Determine the (x, y) coordinate at the center of the cell enclosing the given text.  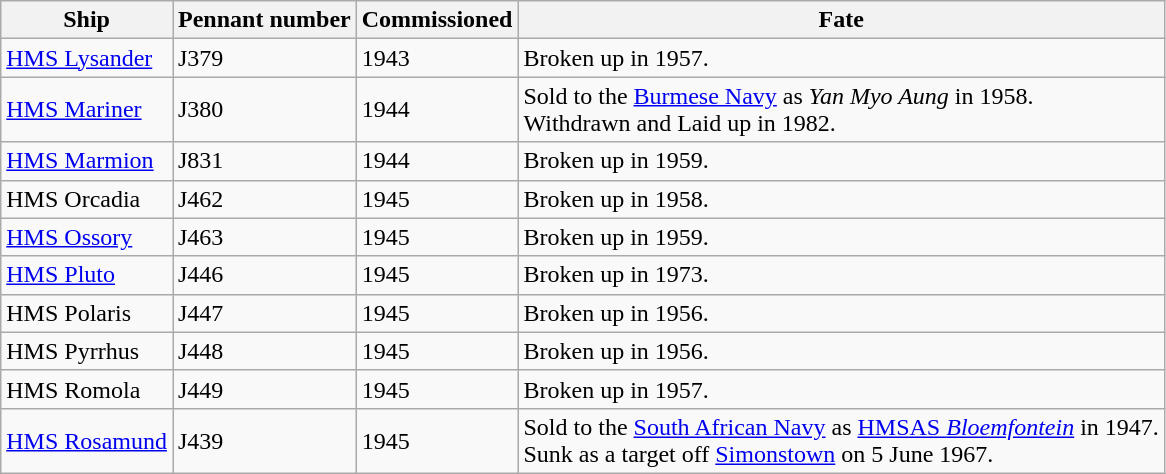
Sold to the South African Navy as HMSAS Bloemfontein in 1947.Sunk as a target off Simonstown on 5 June 1967. (841, 440)
Broken up in 1973. (841, 275)
HMS Lysander (87, 58)
J463 (264, 237)
HMS Romola (87, 389)
Commissioned (437, 20)
HMS Polaris (87, 313)
Sold to the Burmese Navy as Yan Myo Aung in 1958.Withdrawn and Laid up in 1982. (841, 110)
J446 (264, 275)
HMS Rosamund (87, 440)
J380 (264, 110)
J448 (264, 351)
Pennant number (264, 20)
J379 (264, 58)
J449 (264, 389)
1943 (437, 58)
Ship (87, 20)
HMS Orcadia (87, 199)
J462 (264, 199)
HMS Mariner (87, 110)
J439 (264, 440)
J447 (264, 313)
HMS Pyrrhus (87, 351)
HMS Ossory (87, 237)
Broken up in 1958. (841, 199)
HMS Pluto (87, 275)
HMS Marmion (87, 161)
Fate (841, 20)
J831 (264, 161)
